For the text-containing cell, return its midpoint in [x, y] coordinate format. 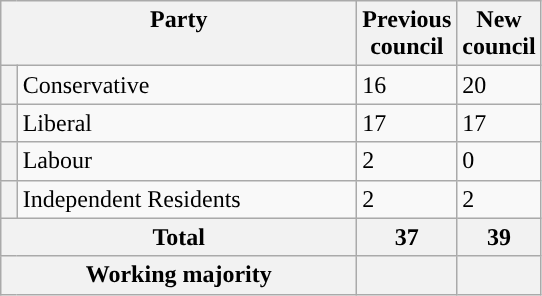
Labour [187, 161]
16 [407, 85]
39 [499, 237]
New council [499, 34]
Independent Residents [187, 199]
Working majority [179, 275]
0 [499, 161]
20 [499, 85]
Conservative [187, 85]
Total [179, 237]
Liberal [187, 123]
37 [407, 237]
Previous council [407, 34]
Party [179, 34]
